Output the (x, y) coordinate of the center of the cell containing the given text.  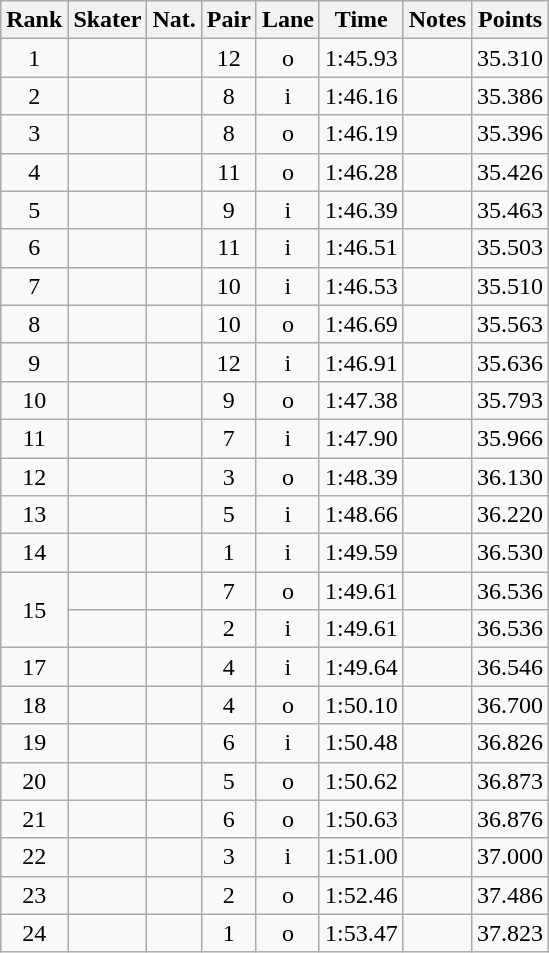
35.463 (510, 210)
1:51.00 (361, 857)
17 (34, 667)
35.310 (510, 58)
Pair (228, 20)
35.510 (510, 286)
1:46.53 (361, 286)
1:46.91 (361, 362)
Notes (437, 20)
1:46.16 (361, 96)
1:53.47 (361, 933)
35.426 (510, 172)
Nat. (174, 20)
36.130 (510, 477)
1:50.48 (361, 743)
1:48.39 (361, 477)
37.823 (510, 933)
1:45.93 (361, 58)
Rank (34, 20)
13 (34, 515)
Points (510, 20)
35.503 (510, 248)
18 (34, 705)
36.700 (510, 705)
1:52.46 (361, 895)
Time (361, 20)
35.386 (510, 96)
14 (34, 553)
20 (34, 781)
1:50.62 (361, 781)
1:49.64 (361, 667)
36.826 (510, 743)
36.530 (510, 553)
1:48.66 (361, 515)
19 (34, 743)
1:46.28 (361, 172)
1:46.69 (361, 324)
35.636 (510, 362)
37.000 (510, 857)
37.486 (510, 895)
1:47.38 (361, 400)
1:46.39 (361, 210)
36.220 (510, 515)
35.396 (510, 134)
1:49.59 (361, 553)
1:50.10 (361, 705)
36.546 (510, 667)
1:46.19 (361, 134)
1:47.90 (361, 438)
1:46.51 (361, 248)
35.966 (510, 438)
1:50.63 (361, 819)
Lane (288, 20)
24 (34, 933)
15 (34, 610)
36.873 (510, 781)
36.876 (510, 819)
23 (34, 895)
35.793 (510, 400)
22 (34, 857)
Skater (108, 20)
21 (34, 819)
35.563 (510, 324)
